Capture the cell that displays the provided text and extract its [X, Y] central coordinate. 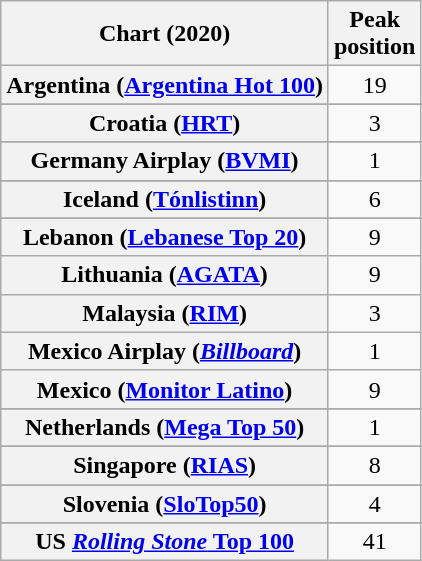
Slovenia (SloTop50) [165, 503]
US Rolling Stone Top 100 [165, 542]
8 [374, 465]
Peakposition [374, 34]
Malaysia (RIM) [165, 313]
Netherlands (Mega Top 50) [165, 427]
4 [374, 503]
Singapore (RIAS) [165, 465]
Germany Airplay (BVMI) [165, 161]
41 [374, 542]
Lebanon (Lebanese Top 20) [165, 237]
Chart (2020) [165, 34]
19 [374, 85]
6 [374, 199]
Iceland (Tónlistinn) [165, 199]
Mexico (Monitor Latino) [165, 389]
Croatia (HRT) [165, 123]
Mexico Airplay (Billboard) [165, 351]
Lithuania (AGATA) [165, 275]
Argentina (Argentina Hot 100) [165, 85]
